Return the (X, Y) coordinate for the center point of the cell that contains the specified text.  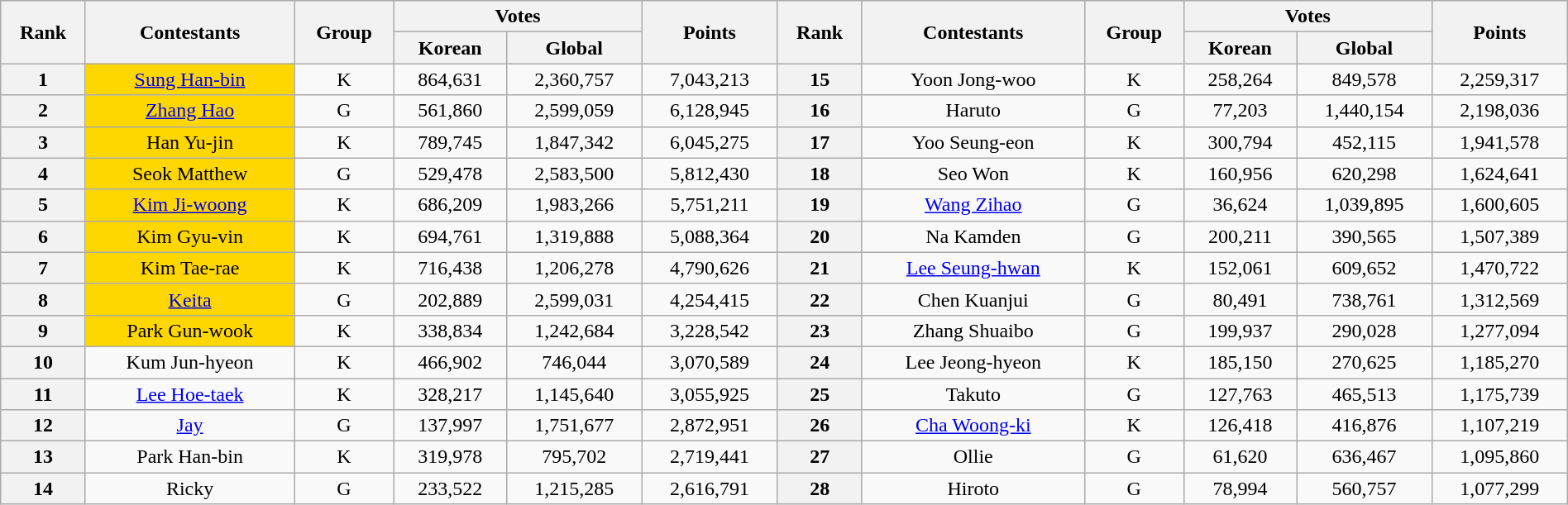
789,745 (450, 142)
25 (820, 394)
1,751,677 (574, 426)
3 (43, 142)
Yoo Seung-eon (973, 142)
5,751,211 (710, 205)
258,264 (1240, 79)
290,028 (1365, 331)
849,578 (1365, 79)
300,794 (1240, 142)
738,761 (1365, 299)
2,599,031 (574, 299)
1,624,641 (1499, 174)
7 (43, 268)
Zhang Hao (189, 111)
465,513 (1365, 394)
Na Kamden (973, 236)
746,044 (574, 362)
3,055,925 (710, 394)
Han Yu-jin (189, 142)
Park Han-bin (189, 457)
6,128,945 (710, 111)
Lee Hoe-taek (189, 394)
1,175,739 (1499, 394)
1,941,578 (1499, 142)
3,228,542 (710, 331)
2,872,951 (710, 426)
15 (820, 79)
1,470,722 (1499, 268)
12 (43, 426)
1,600,605 (1499, 205)
2,599,059 (574, 111)
864,631 (450, 79)
Kim Tae-rae (189, 268)
18 (820, 174)
160,956 (1240, 174)
36,624 (1240, 205)
1,077,299 (1499, 488)
Chen Kuanjui (973, 299)
Kim Ji-woong (189, 205)
1,312,569 (1499, 299)
Lee Jeong-hyeon (973, 362)
5,812,430 (710, 174)
2,198,036 (1499, 111)
21 (820, 268)
5 (43, 205)
80,491 (1240, 299)
17 (820, 142)
Kum Jun-hyeon (189, 362)
10 (43, 362)
28 (820, 488)
7,043,213 (710, 79)
185,150 (1240, 362)
20 (820, 236)
319,978 (450, 457)
1,215,285 (574, 488)
1,983,266 (574, 205)
Yoon Jong-woo (973, 79)
Takuto (973, 394)
620,298 (1365, 174)
270,625 (1365, 362)
Jay (189, 426)
Wang Zihao (973, 205)
1,107,219 (1499, 426)
716,438 (450, 268)
Ollie (973, 457)
126,418 (1240, 426)
5,088,364 (710, 236)
338,834 (450, 331)
1,242,684 (574, 331)
686,209 (450, 205)
77,203 (1240, 111)
609,652 (1365, 268)
1,507,389 (1499, 236)
13 (43, 457)
16 (820, 111)
Cha Woong-ki (973, 426)
6,045,275 (710, 142)
Lee Seung-hwan (973, 268)
9 (43, 331)
560,757 (1365, 488)
8 (43, 299)
2,583,500 (574, 174)
1,277,094 (1499, 331)
19 (820, 205)
Ricky (189, 488)
466,902 (450, 362)
2,719,441 (710, 457)
Hiroto (973, 488)
694,761 (450, 236)
199,937 (1240, 331)
2,360,757 (574, 79)
27 (820, 457)
152,061 (1240, 268)
1,145,640 (574, 394)
Kim Gyu-vin (189, 236)
6 (43, 236)
1,319,888 (574, 236)
233,522 (450, 488)
636,467 (1365, 457)
1,847,342 (574, 142)
390,565 (1365, 236)
Sung Han-bin (189, 79)
416,876 (1365, 426)
1,095,860 (1499, 457)
200,211 (1240, 236)
1,039,895 (1365, 205)
Seok Matthew (189, 174)
1,185,270 (1499, 362)
4,254,415 (710, 299)
11 (43, 394)
561,860 (450, 111)
795,702 (574, 457)
22 (820, 299)
3,070,589 (710, 362)
Keita (189, 299)
2,616,791 (710, 488)
4,790,626 (710, 268)
14 (43, 488)
2,259,317 (1499, 79)
23 (820, 331)
1,440,154 (1365, 111)
Seo Won (973, 174)
61,620 (1240, 457)
529,478 (450, 174)
1 (43, 79)
24 (820, 362)
202,889 (450, 299)
78,994 (1240, 488)
Haruto (973, 111)
127,763 (1240, 394)
137,997 (450, 426)
26 (820, 426)
Zhang Shuaibo (973, 331)
Park Gun-wook (189, 331)
4 (43, 174)
452,115 (1365, 142)
328,217 (450, 394)
2 (43, 111)
1,206,278 (574, 268)
